Detect which cell encompasses the target text, then output its [X, Y] center coordinate. 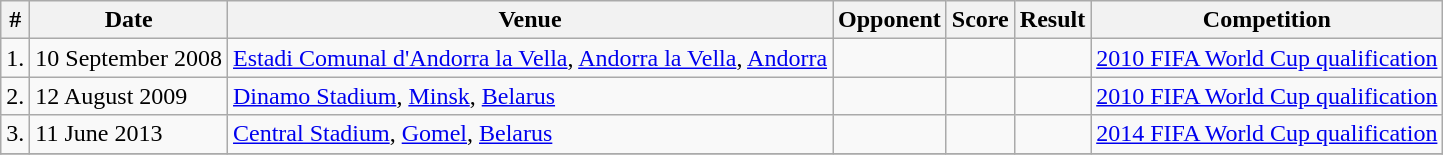
10 September 2008 [129, 58]
2. [16, 96]
1. [16, 58]
Opponent [890, 20]
# [16, 20]
Dinamo Stadium, Minsk, Belarus [530, 96]
Competition [1267, 20]
Date [129, 20]
11 June 2013 [129, 134]
Estadi Comunal d'Andorra la Vella, Andorra la Vella, Andorra [530, 58]
Result [1052, 20]
2014 FIFA World Cup qualification [1267, 134]
Score [980, 20]
Venue [530, 20]
12 August 2009 [129, 96]
Central Stadium, Gomel, Belarus [530, 134]
3. [16, 134]
